Scan for the cell matching the given text and deliver its (X, Y) coordinate at center. 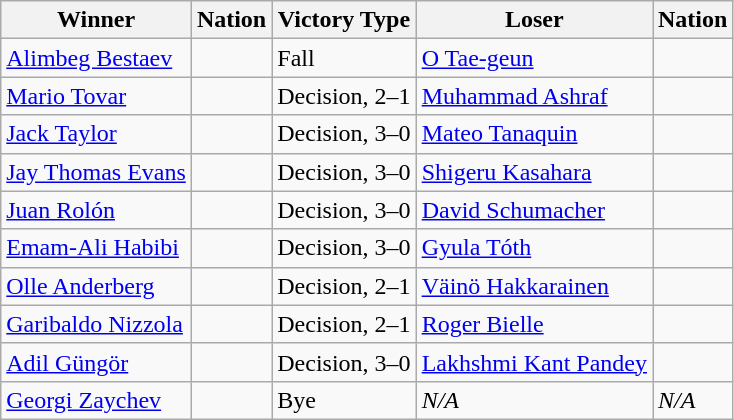
David Schumacher (534, 210)
Fall (344, 58)
Lakhshmi Kant Pandey (534, 362)
Mateo Tanaquin (534, 134)
Olle Anderberg (96, 286)
Emam-Ali Habibi (96, 248)
Adil Güngör (96, 362)
Bye (344, 400)
Mario Tovar (96, 96)
Gyula Tóth (534, 248)
Loser (534, 20)
Jack Taylor (96, 134)
O Tae-geun (534, 58)
Muhammad Ashraf (534, 96)
Alimbeg Bestaev (96, 58)
Winner (96, 20)
Väinö Hakkarainen (534, 286)
Jay Thomas Evans (96, 172)
Roger Bielle (534, 324)
Georgi Zaychev (96, 400)
Shigeru Kasahara (534, 172)
Garibaldo Nizzola (96, 324)
Juan Rolón (96, 210)
Victory Type (344, 20)
